For the text-containing cell, return its midpoint in (x, y) coordinate format. 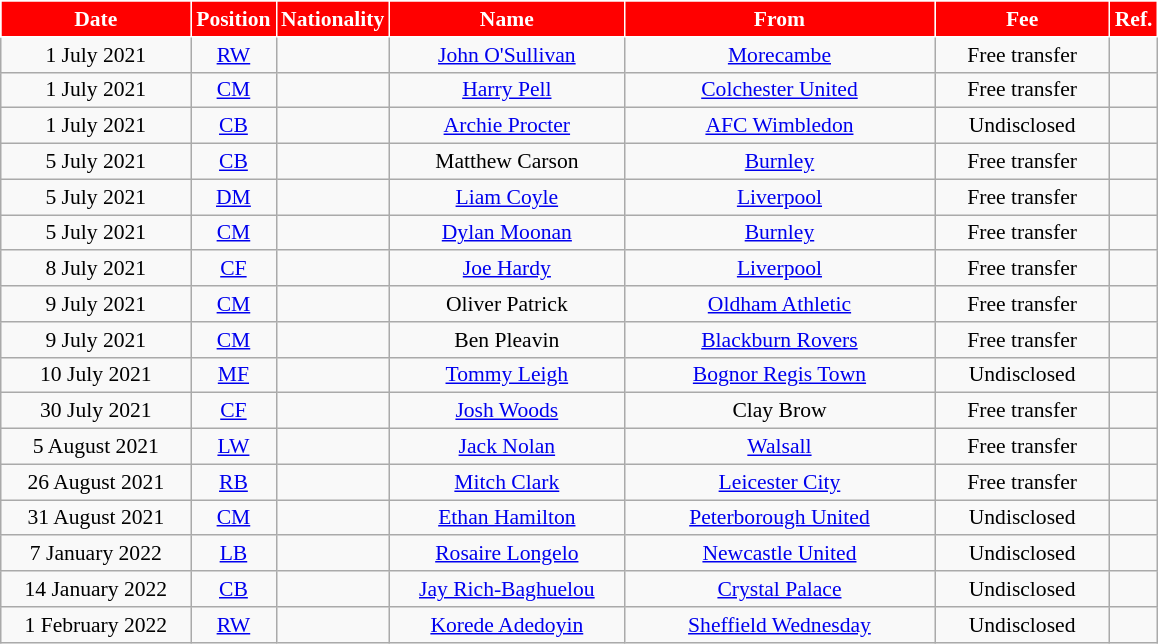
Dylan Moonan (506, 233)
DM (234, 197)
Walsall (779, 447)
Bognor Regis Town (779, 375)
7 January 2022 (96, 554)
Jay Rich-Baghuelou (506, 589)
Clay Brow (779, 411)
LW (234, 447)
Morecambe (779, 55)
Oliver Patrick (506, 304)
Leicester City (779, 482)
MF (234, 375)
Date (96, 19)
26 August 2021 (96, 482)
Josh Woods (506, 411)
5 August 2021 (96, 447)
30 July 2021 (96, 411)
Blackburn Rovers (779, 340)
LB (234, 554)
Sheffield Wednesday (779, 625)
RB (234, 482)
AFC Wimbledon (779, 126)
Newcastle United (779, 554)
10 July 2021 (96, 375)
Ref. (1134, 19)
Nationality (332, 19)
Archie Procter (506, 126)
Tommy Leigh (506, 375)
Ben Pleavin (506, 340)
From (779, 19)
Position (234, 19)
Korede Adedoyin (506, 625)
Joe Hardy (506, 269)
Mitch Clark (506, 482)
Crystal Palace (779, 589)
Harry Pell (506, 90)
Name (506, 19)
Peterborough United (779, 518)
Ethan Hamilton (506, 518)
31 August 2021 (96, 518)
14 January 2022 (96, 589)
Matthew Carson (506, 162)
Oldham Athletic (779, 304)
Colchester United (779, 90)
Jack Nolan (506, 447)
John O'Sullivan (506, 55)
Liam Coyle (506, 197)
1 February 2022 (96, 625)
Fee (1022, 19)
Rosaire Longelo (506, 554)
8 July 2021 (96, 269)
